Capture the cell that displays the provided text and extract its (x, y) central coordinate. 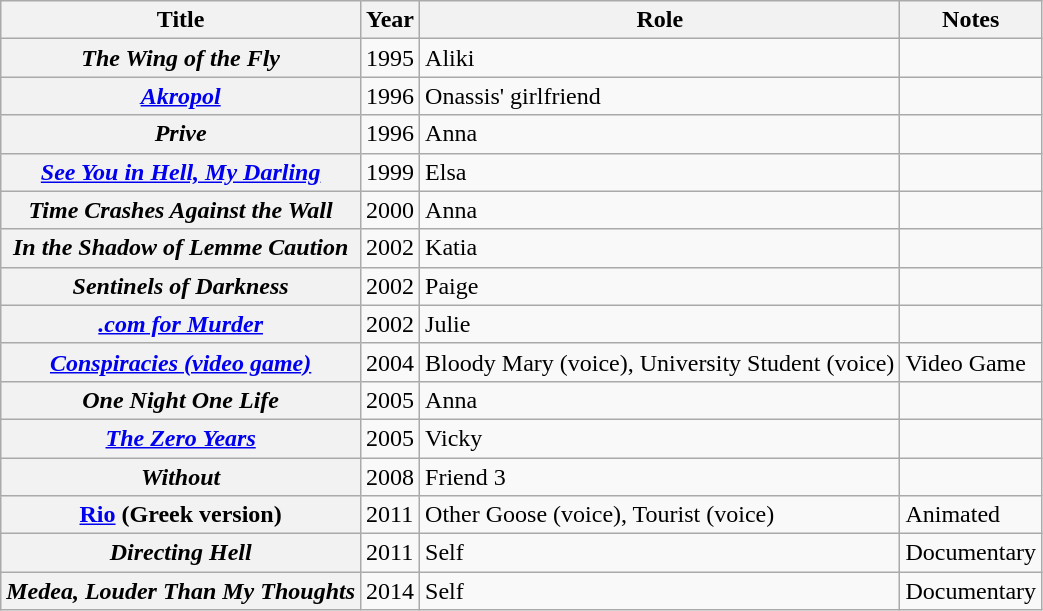
Elsa (660, 172)
Onassis' girlfriend (660, 96)
Prive (181, 134)
Katia (660, 248)
Conspiracies (video game) (181, 362)
Notes (971, 20)
2004 (390, 362)
The Zero Years (181, 438)
2000 (390, 210)
Time Crashes Against the Wall (181, 210)
Animated (971, 515)
Bloody Mary (voice), University Student (voice) (660, 362)
Directing Hell (181, 553)
Julie (660, 324)
Without (181, 477)
1999 (390, 172)
Year (390, 20)
In the Shadow of Lemme Caution (181, 248)
See You in Hell, My Darling (181, 172)
.com for Murder (181, 324)
Akropol (181, 96)
Video Game (971, 362)
Aliki (660, 58)
Friend 3 (660, 477)
Vicky (660, 438)
2008 (390, 477)
Paige (660, 286)
Title (181, 20)
Sentinels of Darkness (181, 286)
Medea, Louder Than My Thoughts (181, 591)
2014 (390, 591)
Role (660, 20)
1995 (390, 58)
Other Goose (voice), Tourist (voice) (660, 515)
Rio (Greek version) (181, 515)
The Wing of the Fly (181, 58)
One Night One Life (181, 400)
